Detect which cell encompasses the target text, then output its [x, y] center coordinate. 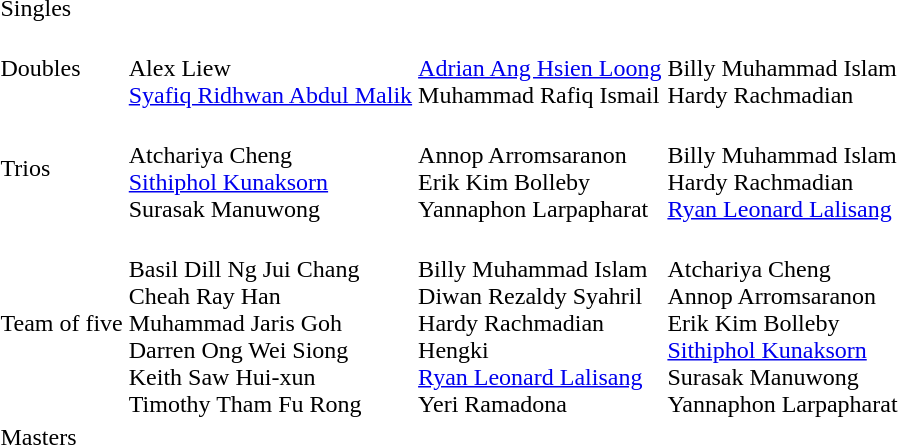
Adrian Ang Hsien LoongMuhammad Rafiq Ismail [540, 68]
Billy Muhammad IslamDiwan Rezaldy SyahrilHardy RachmadianHengkiRyan Leonard LalisangYeri Ramadona [540, 323]
Atchariya ChengSithiphol KunaksornSurasak Manuwong [270, 168]
Annop ArromsaranonErik Kim BollebyYannaphon Larpapharat [540, 168]
Basil Dill Ng Jui ChangCheah Ray HanMuhammad Jaris GohDarren Ong Wei SiongKeith Saw Hui-xunTimothy Tham Fu Rong [270, 323]
Alex LiewSyafiq Ridhwan Abdul Malik [270, 68]
